Detect which cell encompasses the target text, then output its [x, y] center coordinate. 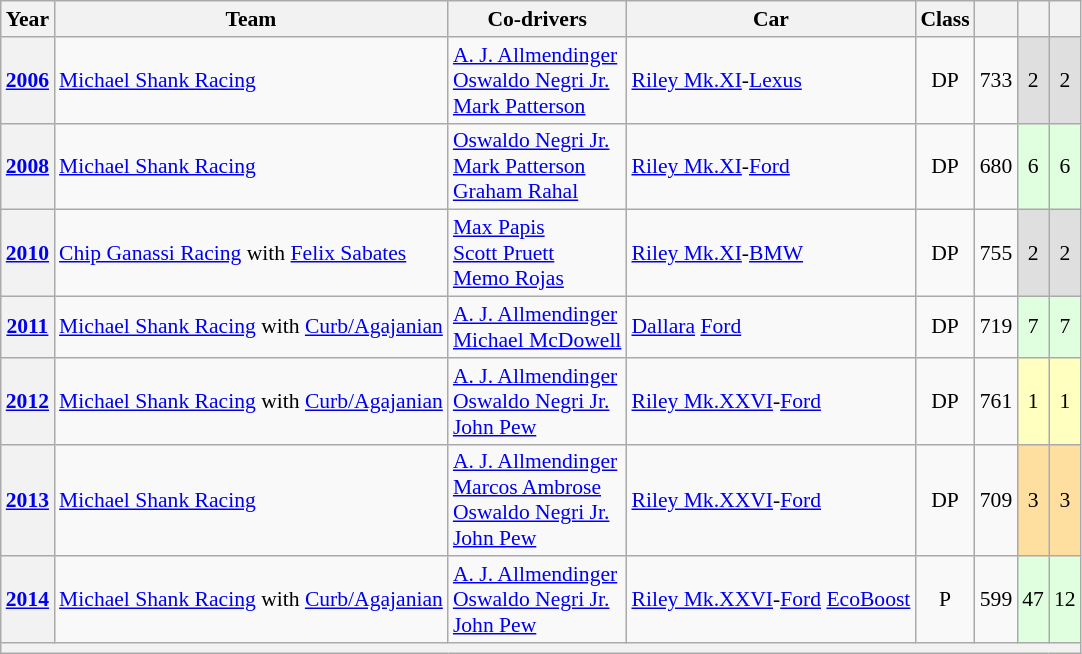
Chip Ganassi Racing with Felix Sabates [251, 254]
12 [1065, 600]
755 [996, 254]
733 [996, 80]
2013 [28, 500]
2008 [28, 166]
47 [1033, 600]
P [944, 600]
761 [996, 402]
2012 [28, 402]
2014 [28, 600]
719 [996, 328]
A. J. AllmendingerMarcos AmbroseOswaldo Negri Jr.John Pew [538, 500]
Co-drivers [538, 19]
2006 [28, 80]
2010 [28, 254]
709 [996, 500]
Riley Mk.XI-Ford [770, 166]
Team [251, 19]
A. J. AllmendingerMichael McDowell [538, 328]
Car [770, 19]
A. J. AllmendingerOswaldo Negri Jr.Mark Patterson [538, 80]
Dallara Ford [770, 328]
680 [996, 166]
Riley Mk.XI-BMW [770, 254]
Riley Mk.XXVI-Ford EcoBoost [770, 600]
Oswaldo Negri Jr.Mark PattersonGraham Rahal [538, 166]
Max PapisScott PruettMemo Rojas [538, 254]
Class [944, 19]
Year [28, 19]
599 [996, 600]
Riley Mk.XI-Lexus [770, 80]
2011 [28, 328]
